Locate the cell with the specified text and output its (x, y) center coordinate. 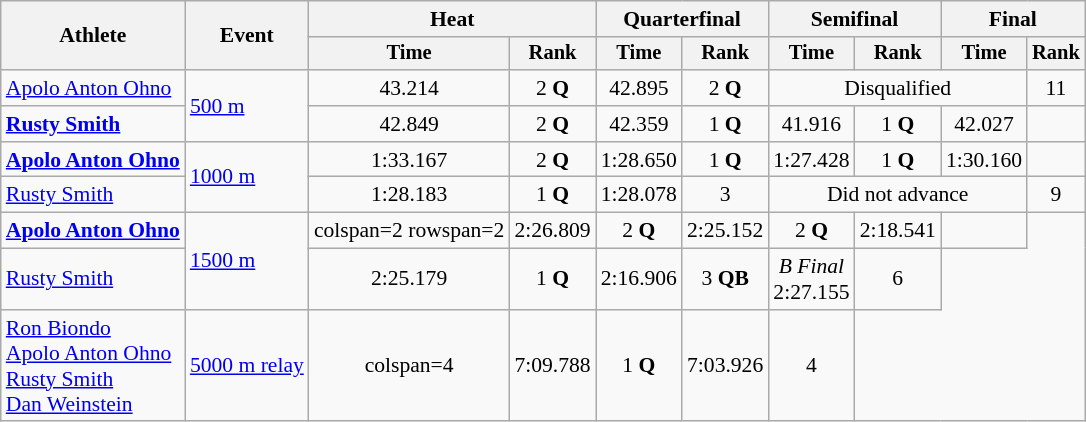
Event (247, 36)
1500 m (247, 262)
4 (811, 366)
Quarterfinal (682, 19)
Disqualified (898, 88)
42.849 (410, 124)
2:25.152 (725, 231)
1:27.428 (811, 160)
B Final2:27.155 (811, 280)
Ron BiondoApolo Anton OhnoRusty SmithDan Weinstein (93, 366)
Heat (452, 19)
6 (898, 280)
500 m (247, 106)
3 QB (725, 280)
1:28.183 (410, 195)
Semifinal (854, 19)
42.027 (984, 124)
7:03.926 (725, 366)
2:18.541 (898, 231)
Athlete (93, 36)
11 (1056, 88)
Did not advance (898, 195)
9 (1056, 195)
7:09.788 (552, 366)
42.895 (639, 88)
43.214 (410, 88)
2:16.906 (639, 280)
1000 m (247, 178)
Final (1013, 19)
1:28.650 (639, 160)
1:33.167 (410, 160)
1:30.160 (984, 160)
colspan=2 rowspan=2 (410, 231)
5000 m relay (247, 366)
colspan=4 (410, 366)
2:26.809 (552, 231)
2:25.179 (410, 280)
41.916 (811, 124)
42.359 (639, 124)
3 (725, 195)
1:28.078 (639, 195)
